From the cell containing the given text, extract its center point as [x, y] coordinate. 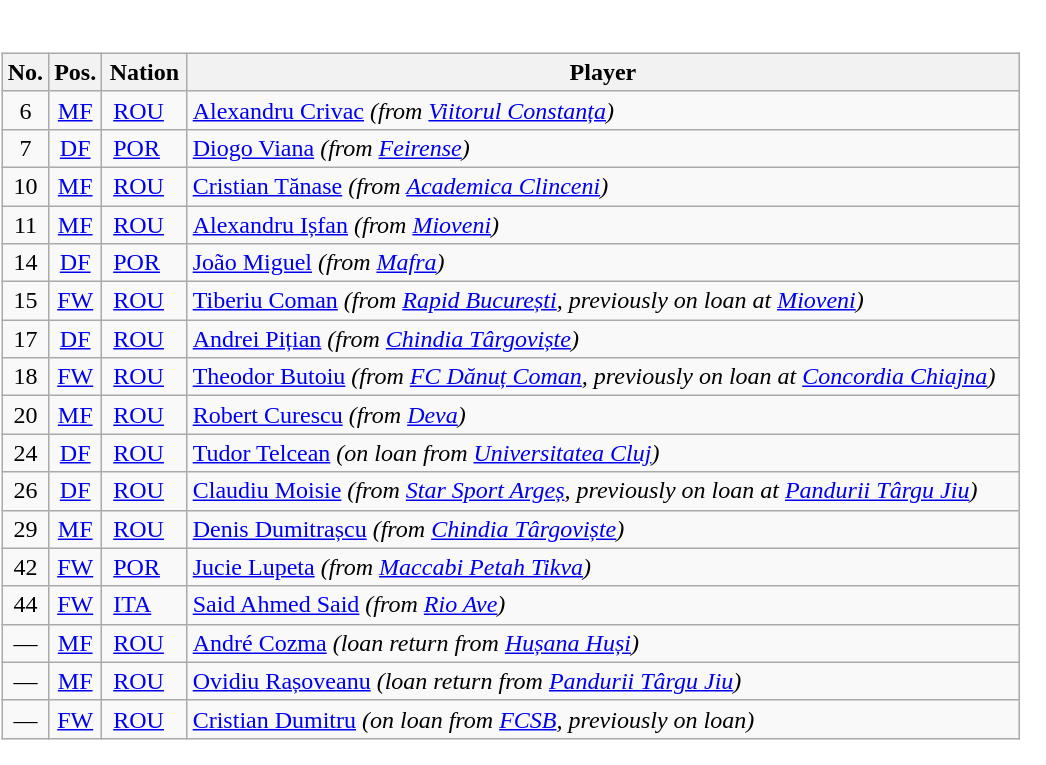
Diogo Viana (from Feirense) [602, 148]
42 [25, 567]
André Cozma (loan return from Hușana Huși) [602, 643]
Nation [144, 72]
ITA [144, 605]
18 [25, 377]
29 [25, 529]
Said Ahmed Said (from Rio Ave) [602, 605]
Theodor Butoiu (from FC Dănuț Coman, previously on loan at Concordia Chiajna) [602, 377]
Claudiu Moisie (from Star Sport Argeș, previously on loan at Pandurii Târgu Jiu) [602, 491]
Jucie Lupeta (from Maccabi Petah Tikva) [602, 567]
10 [25, 186]
Player [602, 72]
26 [25, 491]
No. [25, 72]
Andrei Pițian (from Chindia Târgoviște) [602, 339]
14 [25, 263]
Cristian Tănase (from Academica Clinceni) [602, 186]
Denis Dumitrașcu (from Chindia Târgoviște) [602, 529]
17 [25, 339]
Tiberiu Coman (from Rapid București, previously on loan at Mioveni) [602, 301]
Robert Curescu (from Deva) [602, 415]
Ovidiu Rașoveanu (loan return from Pandurii Târgu Jiu) [602, 681]
Tudor Telcean (on loan from Universitatea Cluj) [602, 453]
6 [25, 110]
Alexandru Crivac (from Viitorul Constanța) [602, 110]
Cristian Dumitru (on loan from FCSB, previously on loan) [602, 719]
Pos. [76, 72]
44 [25, 605]
24 [25, 453]
20 [25, 415]
Alexandru Ișfan (from Mioveni) [602, 225]
João Miguel (from Mafra) [602, 263]
7 [25, 148]
15 [25, 301]
11 [25, 225]
